Locate the cell with the specified text and output its [x, y] center coordinate. 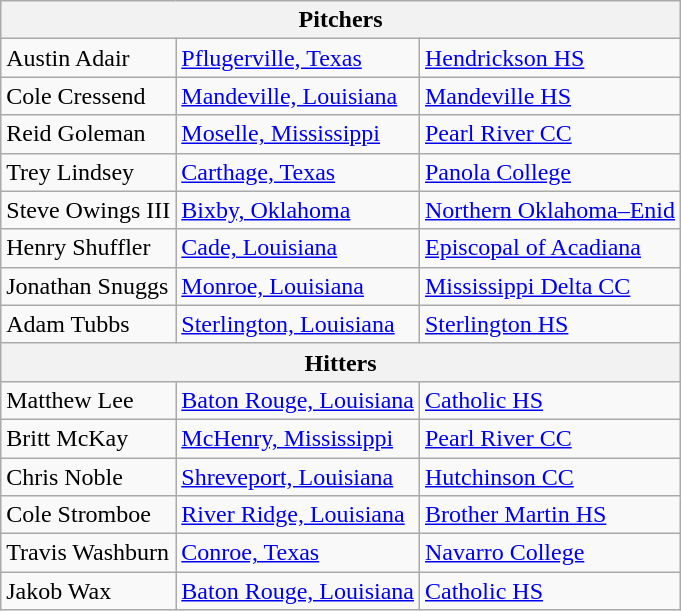
Jonathan Snuggs [88, 286]
Mandeville, Louisiana [298, 96]
Chris Noble [88, 477]
Jakob Wax [88, 591]
Conroe, Texas [298, 553]
Cade, Louisiana [298, 248]
Monroe, Louisiana [298, 286]
Austin Adair [88, 58]
Mandeville HS [550, 96]
Navarro College [550, 553]
Cole Cressend [88, 96]
Bixby, Oklahoma [298, 210]
Pitchers [341, 20]
Northern Oklahoma–Enid [550, 210]
Matthew Lee [88, 400]
Cole Stromboe [88, 515]
Travis Washburn [88, 553]
Hitters [341, 362]
Mississippi Delta CC [550, 286]
Sterlington HS [550, 324]
Reid Goleman [88, 134]
McHenry, Mississippi [298, 438]
Pflugerville, Texas [298, 58]
Steve Owings III [88, 210]
Britt McKay [88, 438]
Brother Martin HS [550, 515]
Moselle, Mississippi [298, 134]
River Ridge, Louisiana [298, 515]
Shreveport, Louisiana [298, 477]
Henry Shuffler [88, 248]
Hutchinson CC [550, 477]
Carthage, Texas [298, 172]
Adam Tubbs [88, 324]
Trey Lindsey [88, 172]
Sterlington, Louisiana [298, 324]
Episcopal of Acadiana [550, 248]
Panola College [550, 172]
Hendrickson HS [550, 58]
